From the cell containing the given text, extract its center point as (X, Y) coordinate. 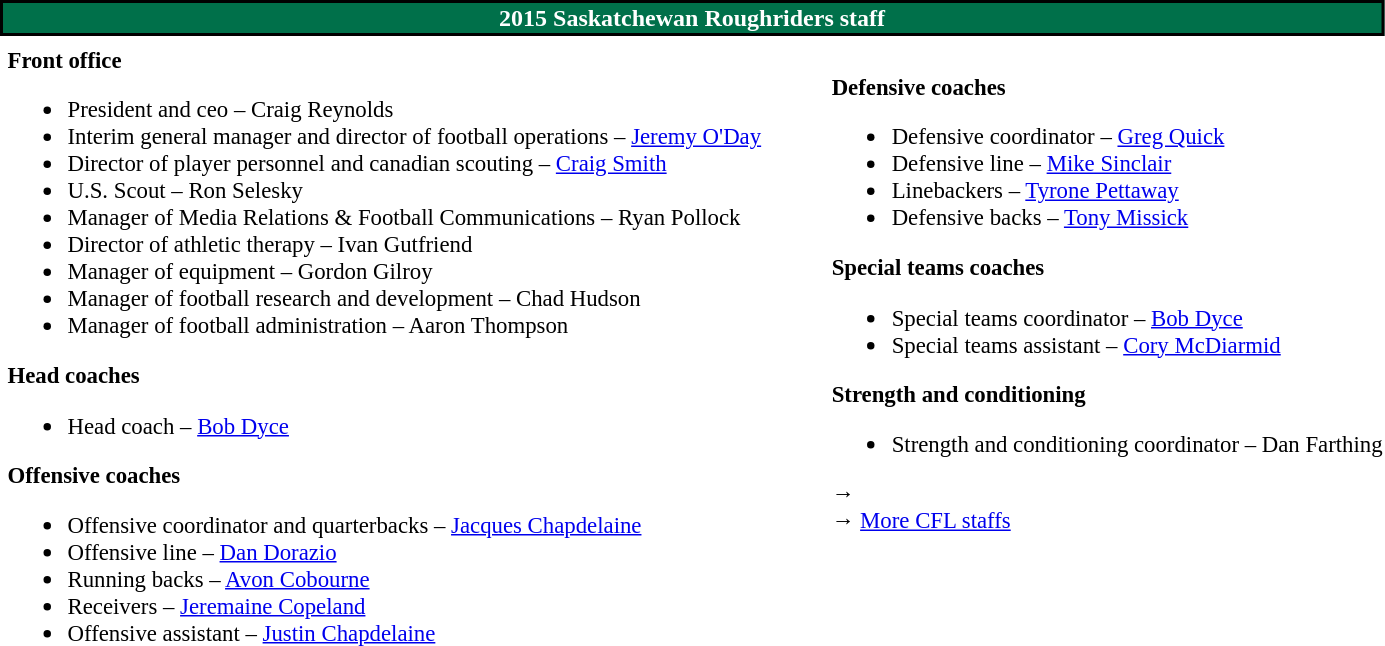
2015 Saskatchewan Roughriders staff (692, 18)
